Provide the (X, Y) coordinate of the cell's center where the given text is located.  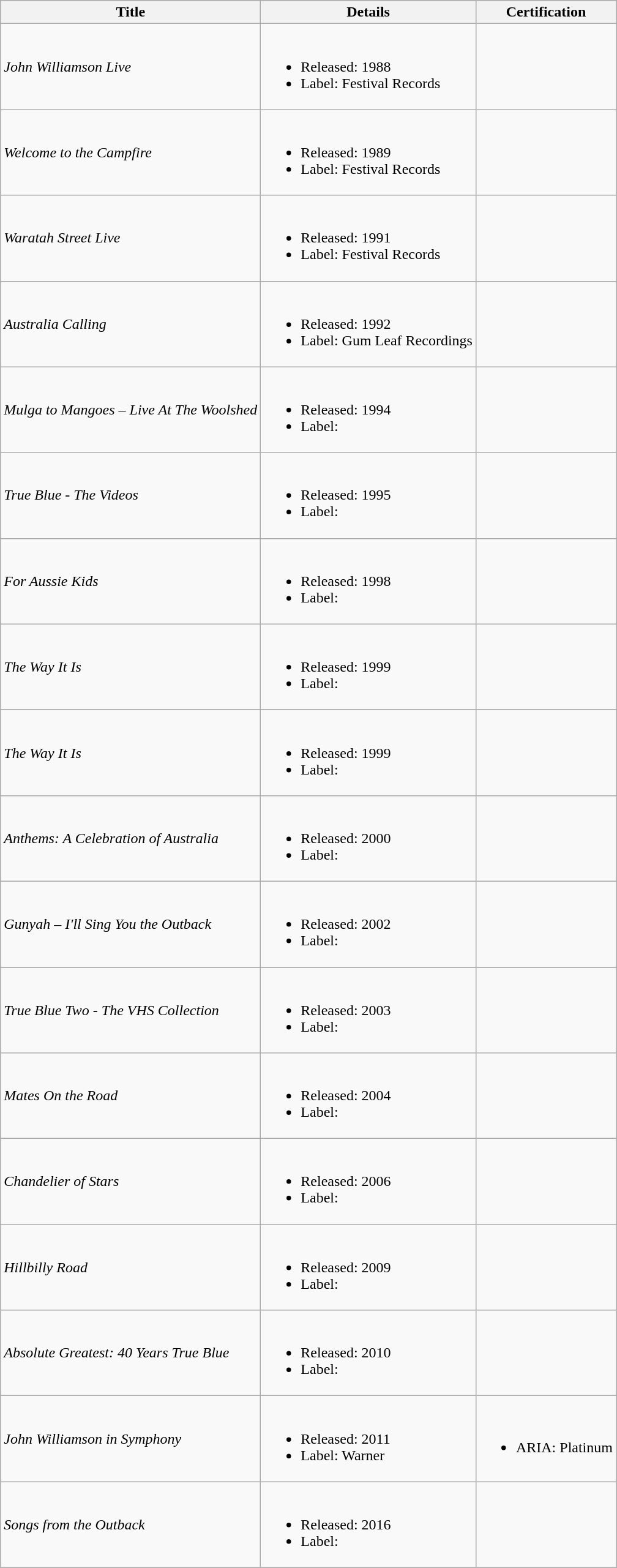
Released: 1989Label: Festival Records (368, 152)
Welcome to the Campfire (131, 152)
Hillbilly Road (131, 1267)
Released: 1992Label: Gum Leaf Recordings (368, 324)
Released: 1988Label: Festival Records (368, 67)
Released: 2006Label: (368, 1182)
Released: 2000Label: (368, 838)
Chandelier of Stars (131, 1182)
Released: 2009Label: (368, 1267)
For Aussie Kids (131, 581)
Australia Calling (131, 324)
Mates On the Road (131, 1096)
Details (368, 12)
ARIA: Platinum (546, 1439)
Released: 1995Label: (368, 495)
Released: 1994Label: (368, 410)
Anthems: A Celebration of Australia (131, 838)
Waratah Street Live (131, 238)
Released: 2010Label: (368, 1353)
Mulga to Mangoes – Live At The Woolshed (131, 410)
Title (131, 12)
Released: 1998Label: (368, 581)
True Blue Two - The VHS Collection (131, 1010)
Certification (546, 12)
Released: 2016Label: (368, 1525)
Songs from the Outback (131, 1525)
John Williamson in Symphony (131, 1439)
Absolute Greatest: 40 Years True Blue (131, 1353)
Released: 2004Label: (368, 1096)
Released: 2011Label: Warner (368, 1439)
Released: 2002Label: (368, 924)
Gunyah – I'll Sing You the Outback (131, 924)
Released: 1991Label: Festival Records (368, 238)
True Blue - The Videos (131, 495)
John Williamson Live (131, 67)
Released: 2003Label: (368, 1010)
